Provide the [x, y] coordinate of the cell's center where the given text is located.  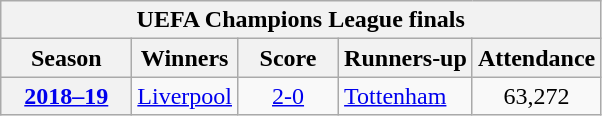
Runners-up [406, 58]
Season [66, 58]
Score [288, 58]
UEFA Champions League finals [301, 20]
63,272 [536, 96]
Attendance [536, 58]
Winners [185, 58]
2018–19 [66, 96]
Tottenham [406, 96]
2-0 [288, 96]
Liverpool [185, 96]
